Extract the [X, Y] coordinate from the center of the cell holding the provided text.  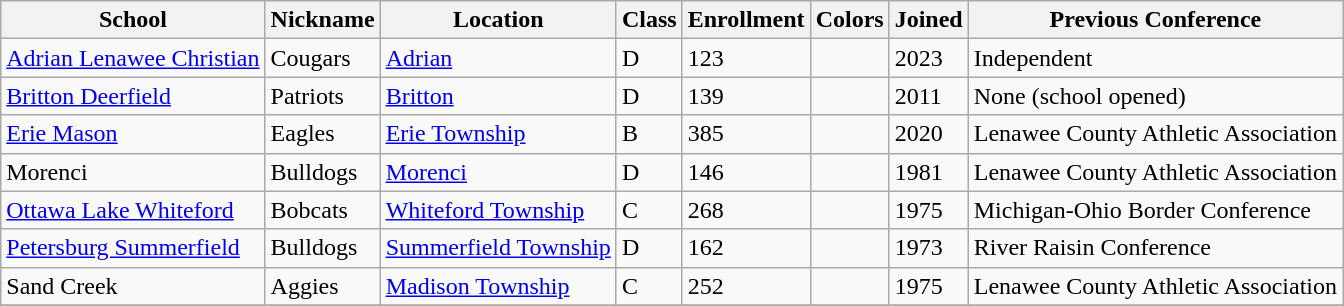
Summerfield Township [498, 248]
Madison Township [498, 286]
162 [746, 248]
Whiteford Township [498, 210]
Cougars [322, 58]
268 [746, 210]
139 [746, 96]
River Raisin Conference [1155, 248]
Adrian Lenawee Christian [133, 58]
Colors [850, 20]
Erie Township [498, 134]
Previous Conference [1155, 20]
Adrian [498, 58]
Ottawa Lake Whiteford [133, 210]
Eagles [322, 134]
Joined [928, 20]
385 [746, 134]
B [649, 134]
1981 [928, 172]
2011 [928, 96]
None (school opened) [1155, 96]
Location [498, 20]
146 [746, 172]
2020 [928, 134]
Independent [1155, 58]
Class [649, 20]
1973 [928, 248]
School [133, 20]
Enrollment [746, 20]
123 [746, 58]
Nickname [322, 20]
Britton [498, 96]
Michigan-Ohio Border Conference [1155, 210]
Britton Deerfield [133, 96]
Bobcats [322, 210]
Sand Creek [133, 286]
Aggies [322, 286]
Patriots [322, 96]
2023 [928, 58]
252 [746, 286]
Petersburg Summerfield [133, 248]
Erie Mason [133, 134]
